Extract the [X, Y] coordinate from the center of the cell holding the provided text.  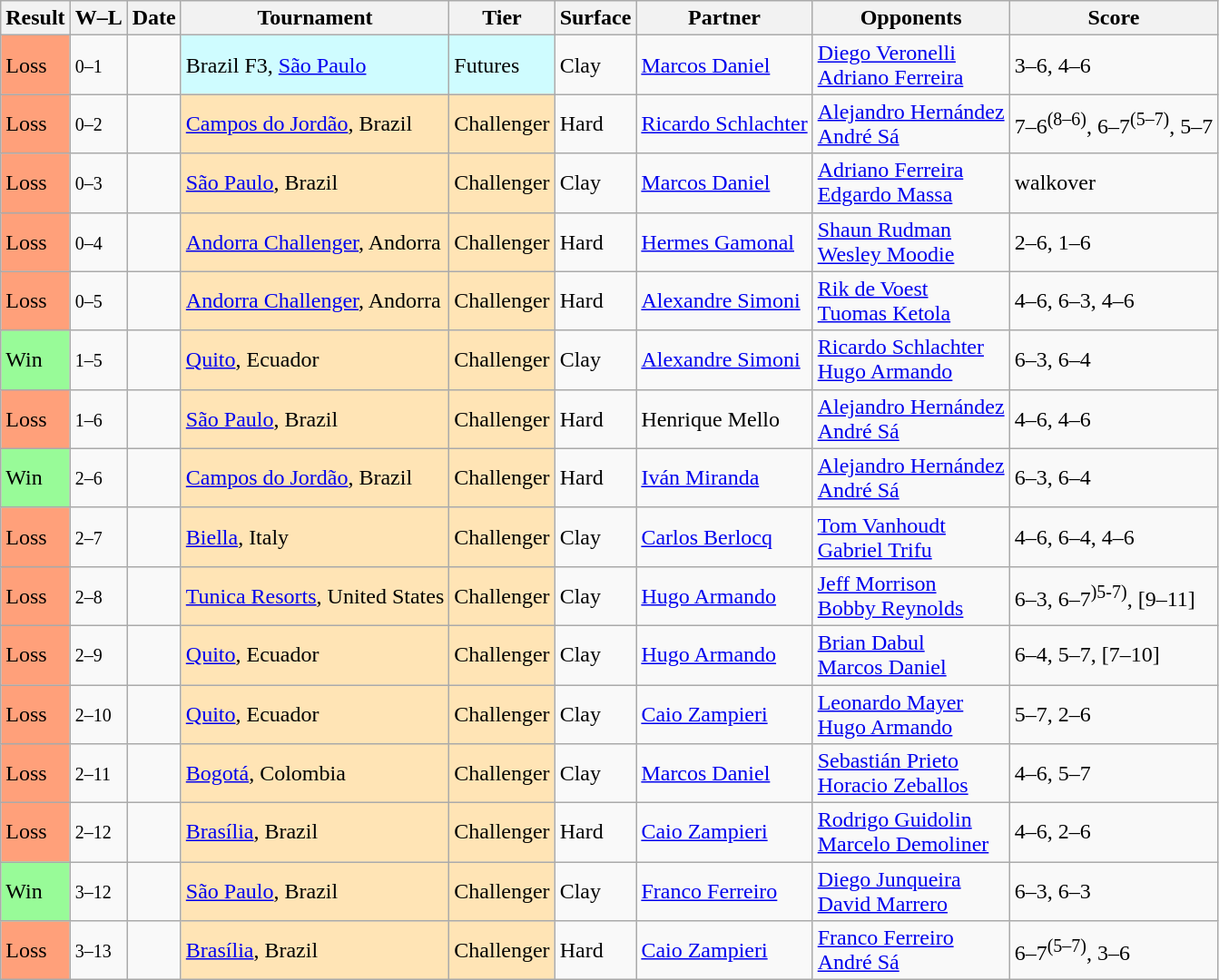
Tunica Resorts, United States [315, 595]
Shaun Rudman Wesley Moodie [911, 241]
7–6(8–6), 6–7(5–7), 5–7 [1114, 123]
Opponents [911, 18]
Surface [595, 18]
1–5 [98, 359]
4–6, 4–6 [1114, 419]
3–13 [98, 951]
Jeff Morrison Bobby Reynolds [911, 595]
Henrique Mello [724, 419]
2–9 [98, 655]
Rodrigo Guidolin Marcelo Demoliner [911, 833]
2–6, 1–6 [1114, 241]
2–11 [98, 773]
Franco Ferreiro André Sá [911, 951]
4–6, 2–6 [1114, 833]
0–4 [98, 241]
2–6 [98, 477]
3–12 [98, 891]
6–3, 6–7)5-7), [9–11] [1114, 595]
6–7(5–7), 3–6 [1114, 951]
0–1 [98, 65]
Brian Dabul Marcos Daniel [911, 655]
walkover [1114, 183]
3–6, 4–6 [1114, 65]
Rik de Voest Tuomas Ketola [911, 301]
Ricardo Schlachter Hugo Armando [911, 359]
Partner [724, 18]
6–4, 5–7, [7–10] [1114, 655]
4–6, 6–4, 4–6 [1114, 537]
W–L [98, 18]
Diego Veronelli Adriano Ferreira [911, 65]
4–6, 5–7 [1114, 773]
0–3 [98, 183]
Tier [502, 18]
Franco Ferreiro [724, 891]
Result [35, 18]
2–7 [98, 537]
Bogotá, Colombia [315, 773]
Carlos Berlocq [724, 537]
6–3, 6–3 [1114, 891]
2–8 [98, 595]
Diego Junqueira David Marrero [911, 891]
Tournament [315, 18]
Sebastián Prieto Horacio Zeballos [911, 773]
1–6 [98, 419]
Score [1114, 18]
0–5 [98, 301]
2–12 [98, 833]
Leonardo Mayer Hugo Armando [911, 713]
5–7, 2–6 [1114, 713]
2–10 [98, 713]
Tom Vanhoudt Gabriel Trifu [911, 537]
4–6, 6–3, 4–6 [1114, 301]
Futures [502, 65]
Biella, Italy [315, 537]
Adriano Ferreira Edgardo Massa [911, 183]
Brazil F3, São Paulo [315, 65]
0–2 [98, 123]
Ricardo Schlachter [724, 123]
Iván Miranda [724, 477]
Hermes Gamonal [724, 241]
Date [154, 18]
